Locate the cell with the specified text and output its (X, Y) center coordinate. 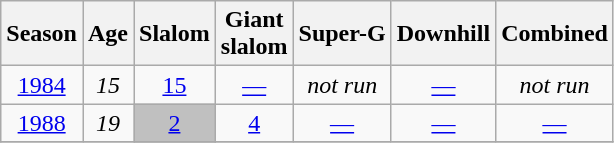
19 (108, 123)
Slalom (175, 34)
2 (175, 123)
1988 (42, 123)
Season (42, 34)
4 (254, 123)
Downhill (443, 34)
Super-G (342, 34)
1984 (42, 85)
Giantslalom (254, 34)
Age (108, 34)
Combined (555, 34)
